Locate the cell with the specified text and output its (X, Y) center coordinate. 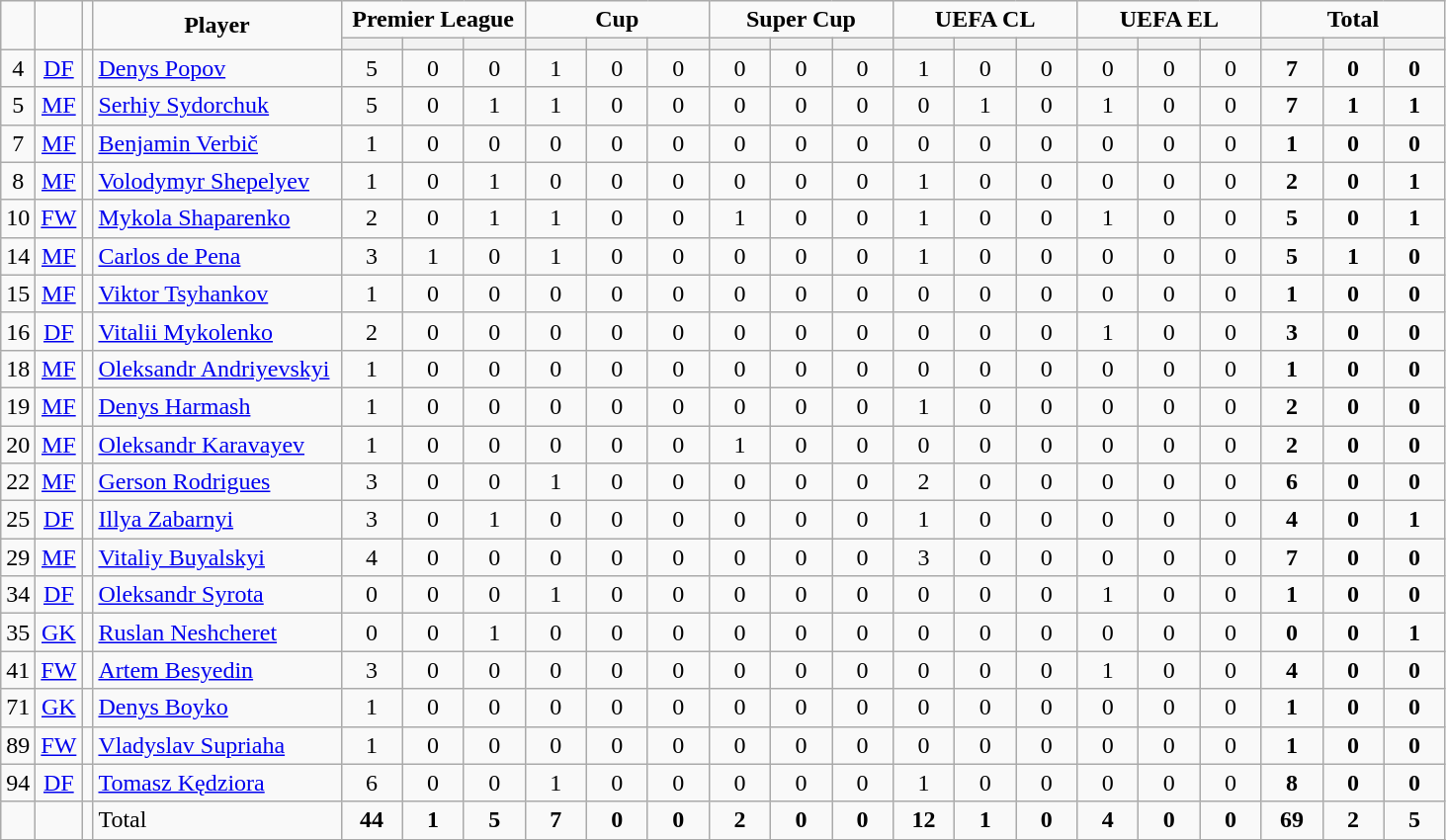
Cup (617, 20)
Vladyslav Supriaha (217, 745)
34 (18, 595)
Oleksandr Andriyevskyi (217, 369)
25 (18, 520)
41 (18, 670)
Gerson Rodrigues (217, 482)
15 (18, 294)
89 (18, 745)
Viktor Tsyhankov (217, 294)
35 (18, 632)
Oleksandr Syrota (217, 595)
Premier League (433, 20)
UEFA EL (1169, 20)
Player (217, 26)
Vitalii Mykolenko (217, 331)
Ruslan Neshcheret (217, 632)
Denys Boyko (217, 708)
94 (18, 783)
Denys Harmash (217, 406)
22 (18, 482)
Denys Popov (217, 68)
12 (924, 820)
10 (18, 218)
Carlos de Pena (217, 256)
Mykola Shaparenko (217, 218)
69 (1292, 820)
Artem Besyedin (217, 670)
Volodymyr Shepelyev (217, 181)
71 (18, 708)
44 (372, 820)
16 (18, 331)
Benjamin Verbič (217, 143)
Vitaliy Buyalskyi (217, 557)
UEFA CL (985, 20)
Serhiy Sydorchuk (217, 106)
18 (18, 369)
Super Cup (801, 20)
29 (18, 557)
14 (18, 256)
19 (18, 406)
Illya Zabarnyi (217, 520)
20 (18, 444)
Tomasz Kędziora (217, 783)
Oleksandr Karavayev (217, 444)
